Output the (X, Y) coordinate of the center of the cell containing the given text.  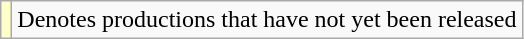
Denotes productions that have not yet been released (267, 20)
